Pinpoint the cell where the given text exists, returning its [X, Y] midpoint coordinate. 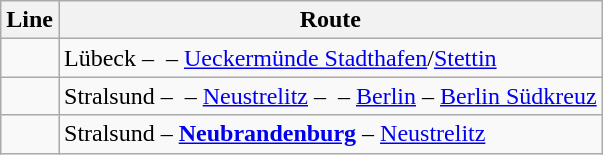
Stralsund – – Neustrelitz – – Berlin – Berlin Südkreuz [330, 96]
Line [30, 20]
Route [330, 20]
Stralsund – Neubrandenburg – Neustrelitz [330, 134]
Lübeck – – Ueckermünde Stadthafen/Stettin [330, 58]
